Capture the cell that displays the provided text and extract its (x, y) central coordinate. 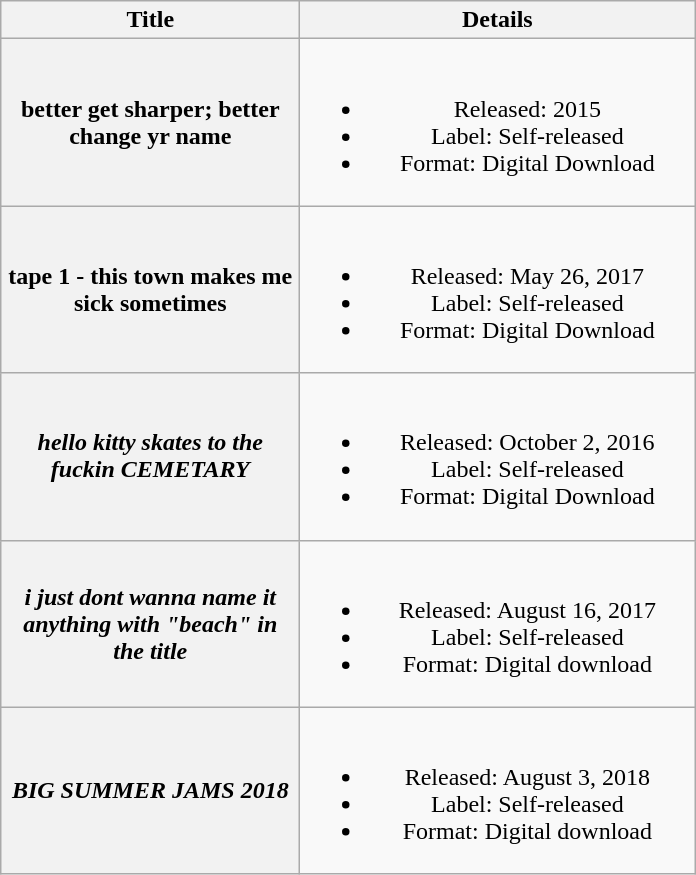
hello kitty skates to the fuckin CEMETARY (150, 456)
better get sharper; better change yr name (150, 122)
i just dont wanna name it anything with "beach" in the title (150, 624)
Released: August 16, 2017Label: Self-releasedFormat: Digital download (498, 624)
BIG SUMMER JAMS 2018 (150, 790)
Details (498, 20)
Released: August 3, 2018Label: Self-releasedFormat: Digital download (498, 790)
Title (150, 20)
Released: May 26, 2017Label: Self-releasedFormat: Digital Download (498, 290)
Released: 2015Label: Self-releasedFormat: Digital Download (498, 122)
Released: October 2, 2016Label: Self-releasedFormat: Digital Download (498, 456)
tape 1 - this town makes me sick sometimes (150, 290)
